Provide the (x, y) coordinate of the cell's center where the given text is located.  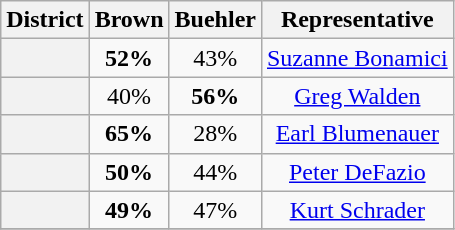
Brown (129, 20)
Peter DeFazio (357, 172)
District (45, 20)
52% (129, 58)
49% (129, 210)
Buehler (215, 20)
43% (215, 58)
28% (215, 134)
56% (215, 96)
65% (129, 134)
47% (215, 210)
Earl Blumenauer (357, 134)
Suzanne Bonamici (357, 58)
Greg Walden (357, 96)
44% (215, 172)
Representative (357, 20)
40% (129, 96)
50% (129, 172)
Kurt Schrader (357, 210)
